Output the (X, Y) coordinate of the center of the cell containing the given text.  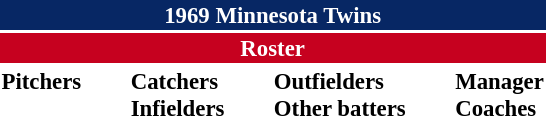
Roster (272, 48)
1969 Minnesota Twins (272, 15)
